For the text-containing cell, return its midpoint in [x, y] coordinate format. 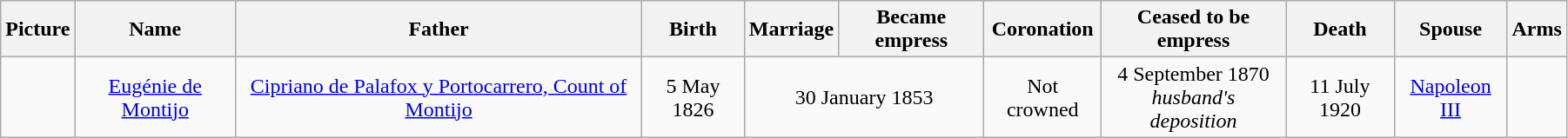
Name [155, 30]
Coronation [1042, 30]
4 September 1870husband's deposition [1193, 97]
Arms [1537, 30]
Father [439, 30]
11 July 1920 [1340, 97]
Death [1340, 30]
Marriage [791, 30]
Ceased to be empress [1193, 30]
Birth [694, 30]
Picture [38, 30]
30 January 1853 [864, 97]
5 May 1826 [694, 97]
Not crowned [1042, 97]
Spouse [1451, 30]
Became empress [912, 30]
Eugénie de Montijo [155, 97]
Cipriano de Palafox y Portocarrero, Count of Montijo [439, 97]
Napoleon III [1451, 97]
